From the cell containing the given text, extract its center point as [X, Y] coordinate. 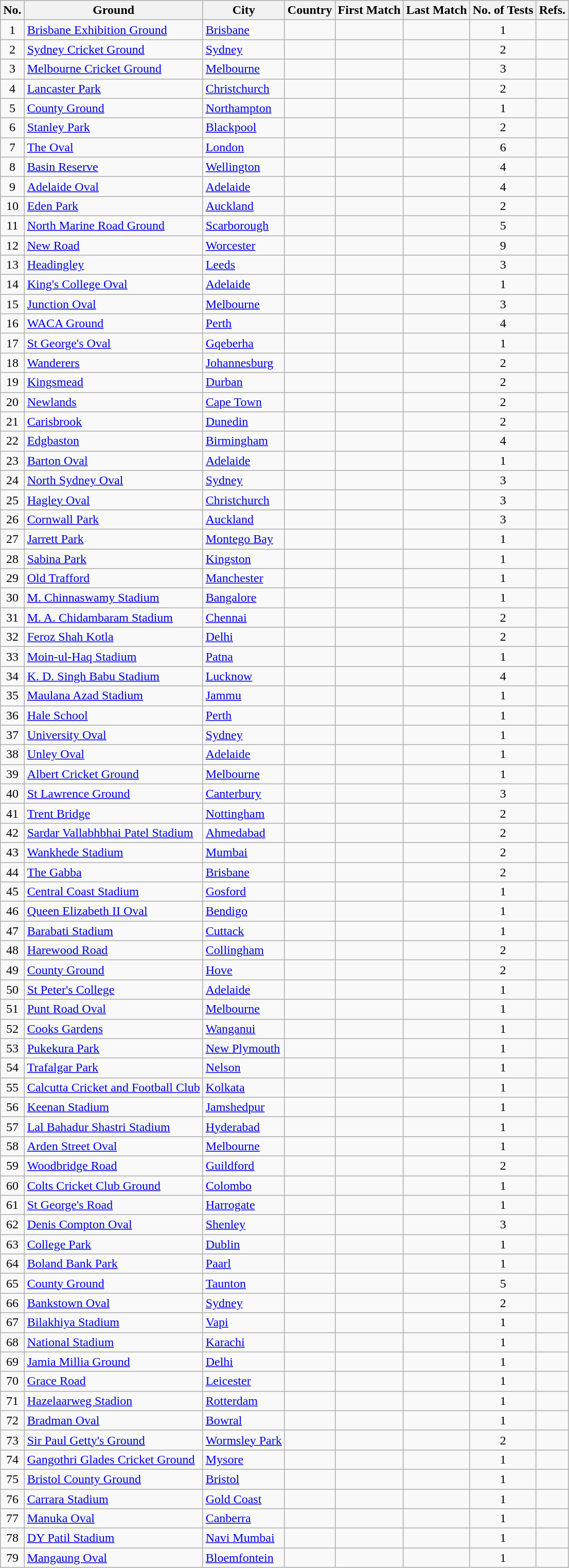
No. of Tests [503, 10]
38 [12, 754]
30 [12, 598]
Shenley [244, 1225]
22 [12, 441]
First Match [369, 10]
Scarborough [244, 225]
National Stadium [113, 1342]
Ground [113, 10]
Melbourne Cricket Ground [113, 69]
Karachi [244, 1342]
Dunedin [244, 421]
66 [12, 1303]
60 [12, 1185]
Kingsmead [113, 382]
Wormsley Park [244, 1440]
Boland Bank Park [113, 1264]
39 [12, 774]
23 [12, 461]
69 [12, 1362]
50 [12, 990]
35 [12, 696]
52 [12, 1029]
Hagley Oval [113, 500]
16 [12, 324]
City [244, 10]
24 [12, 480]
Keenan Stadium [113, 1107]
26 [12, 519]
77 [12, 1519]
42 [12, 833]
Trent Bridge [113, 813]
78 [12, 1538]
45 [12, 892]
Central Coast Stadium [113, 892]
London [244, 147]
13 [12, 265]
75 [12, 1479]
7 [12, 147]
Wanganui [244, 1029]
25 [12, 500]
Barabati Stadium [113, 931]
Hove [244, 970]
Mumbai [244, 852]
Montego Bay [244, 539]
46 [12, 911]
Carrara Stadium [113, 1499]
Blackpool [244, 128]
Hale School [113, 715]
DY Patil Stadium [113, 1538]
Queen Elizabeth II Oval [113, 911]
21 [12, 421]
Calcutta Cricket and Football Club [113, 1087]
North Marine Road Ground [113, 225]
Grace Road [113, 1381]
Mangaung Oval [113, 1558]
Basin Reserve [113, 167]
31 [12, 618]
Kolkata [244, 1087]
No. [12, 10]
56 [12, 1107]
18 [12, 363]
27 [12, 539]
11 [12, 225]
37 [12, 735]
New Plymouth [244, 1048]
Worcester [244, 245]
Kingston [244, 558]
Sydney Cricket Ground [113, 49]
Taunton [244, 1283]
M. Chinnaswamy Stadium [113, 598]
Carisbrook [113, 421]
Mysore [244, 1459]
Albert Cricket Ground [113, 774]
Cooks Gardens [113, 1029]
57 [12, 1126]
Maulana Azad Stadium [113, 696]
63 [12, 1244]
M. A. Chidambaram Stadium [113, 618]
Paarl [244, 1264]
Country [310, 10]
19 [12, 382]
Bradman Oval [113, 1420]
Guildford [244, 1166]
The Gabba [113, 872]
Cuttack [244, 931]
Collingham [244, 950]
Edgbaston [113, 441]
Lucknow [244, 676]
Vapi [244, 1323]
Lancaster Park [113, 89]
St Peter's College [113, 990]
Dublin [244, 1244]
University Oval [113, 735]
8 [12, 167]
Gqeberha [244, 343]
Bowral [244, 1420]
Pukekura Park [113, 1048]
Leicester [244, 1381]
Moin-ul-Haq Stadium [113, 657]
14 [12, 285]
40 [12, 794]
K. D. Singh Babu Stadium [113, 676]
New Road [113, 245]
Nottingham [244, 813]
Harrogate [244, 1205]
College Park [113, 1244]
Adelaide Oval [113, 186]
Manchester [244, 578]
Bankstown Oval [113, 1303]
Headingley [113, 265]
Newlands [113, 402]
St Lawrence Ground [113, 794]
Unley Oval [113, 754]
68 [12, 1342]
76 [12, 1499]
Chennai [244, 618]
32 [12, 637]
Hazelaarweg Stadion [113, 1401]
Junction Oval [113, 304]
Gold Coast [244, 1499]
Ahmedabad [244, 833]
71 [12, 1401]
King's College Oval [113, 285]
70 [12, 1381]
Punt Road Oval [113, 1009]
Wellington [244, 167]
Johannesburg [244, 363]
Colombo [244, 1185]
53 [12, 1048]
43 [12, 852]
Denis Compton Oval [113, 1225]
Hyderabad [244, 1126]
Navi Mumbai [244, 1538]
Cornwall Park [113, 519]
Bristol County Ground [113, 1479]
Lal Bahadur Shastri Stadium [113, 1126]
55 [12, 1087]
Bendigo [244, 911]
Northampton [244, 108]
73 [12, 1440]
28 [12, 558]
49 [12, 970]
58 [12, 1146]
Cape Town [244, 402]
Rotterdam [244, 1401]
Trafalgar Park [113, 1068]
Woodbridge Road [113, 1166]
29 [12, 578]
54 [12, 1068]
St George's Road [113, 1205]
64 [12, 1264]
Last Match [436, 10]
Jammu [244, 696]
Birmingham [244, 441]
Barton Oval [113, 461]
Jarrett Park [113, 539]
48 [12, 950]
Sir Paul Getty's Ground [113, 1440]
65 [12, 1283]
59 [12, 1166]
Sardar Vallabhbhai Patel Stadium [113, 833]
Jamshedpur [244, 1107]
Harewood Road [113, 950]
61 [12, 1205]
17 [12, 343]
Colts Cricket Club Ground [113, 1185]
Bangalore [244, 598]
12 [12, 245]
Old Trafford [113, 578]
74 [12, 1459]
36 [12, 715]
Patna [244, 657]
Wankhede Stadium [113, 852]
Stanley Park [113, 128]
Manuka Oval [113, 1519]
10 [12, 206]
Sabina Park [113, 558]
North Sydney Oval [113, 480]
Canberra [244, 1519]
Eden Park [113, 206]
62 [12, 1225]
20 [12, 402]
WACA Ground [113, 324]
51 [12, 1009]
Wanderers [113, 363]
41 [12, 813]
Bilakhiya Stadium [113, 1323]
Gangothri Glades Cricket Ground [113, 1459]
Canterbury [244, 794]
72 [12, 1420]
Bloemfontein [244, 1558]
Leeds [244, 265]
44 [12, 872]
The Oval [113, 147]
79 [12, 1558]
Bristol [244, 1479]
67 [12, 1323]
Feroz Shah Kotla [113, 637]
Gosford [244, 892]
Durban [244, 382]
Jamia Millia Ground [113, 1362]
Refs. [552, 10]
Arden Street Oval [113, 1146]
33 [12, 657]
15 [12, 304]
Nelson [244, 1068]
47 [12, 931]
Brisbane Exhibition Ground [113, 30]
St George's Oval [113, 343]
34 [12, 676]
